Return [X, Y] of the center of cell containing provided text 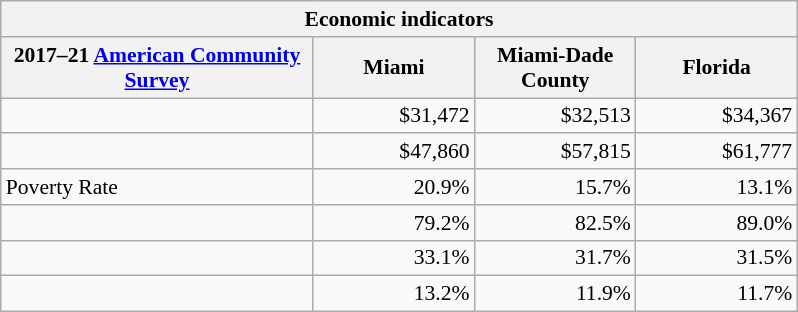
Economic indicators [399, 19]
89.0% [716, 223]
$47,860 [394, 152]
$34,367 [716, 116]
82.5% [556, 223]
$57,815 [556, 152]
Miami [394, 68]
$32,513 [556, 116]
Florida [716, 68]
2017–21 American Community Survey [158, 68]
31.5% [716, 258]
$61,777 [716, 152]
20.9% [394, 187]
15.7% [556, 187]
11.7% [716, 294]
Poverty Rate [158, 187]
11.9% [556, 294]
Miami-Dade County [556, 68]
13.1% [716, 187]
$31,472 [394, 116]
13.2% [394, 294]
33.1% [394, 258]
31.7% [556, 258]
79.2% [394, 223]
